Extract the (x, y) coordinate from the center of the cell holding the provided text.  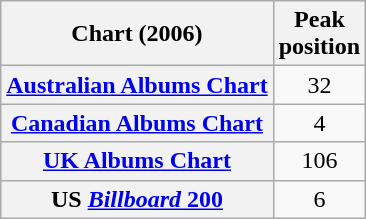
Peak position (319, 34)
4 (319, 123)
Canadian Albums Chart (137, 123)
Chart (2006) (137, 34)
32 (319, 85)
US Billboard 200 (137, 199)
UK Albums Chart (137, 161)
106 (319, 161)
Australian Albums Chart (137, 85)
6 (319, 199)
